Capture the cell that displays the provided text and extract its (X, Y) central coordinate. 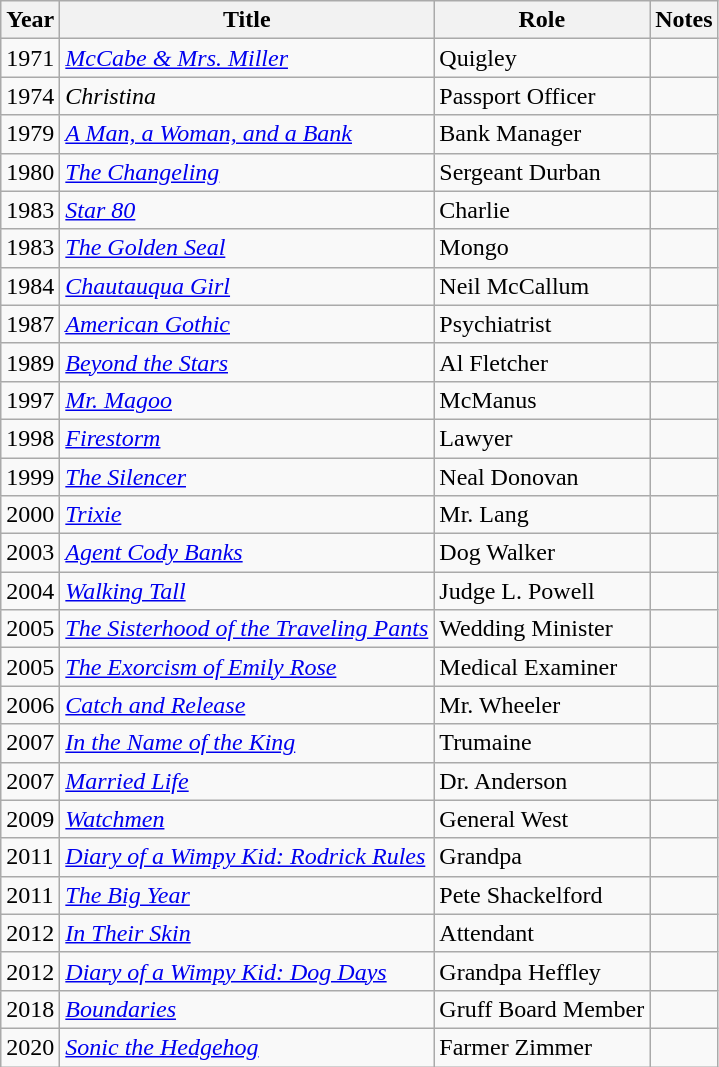
Attendant (542, 933)
Al Fletcher (542, 362)
Notes (684, 20)
Bank Manager (542, 134)
Grandpa Heffley (542, 971)
Boundaries (247, 1009)
2003 (30, 553)
1997 (30, 400)
Christina (247, 96)
Year (30, 20)
1971 (30, 58)
The Big Year (247, 895)
Agent Cody Banks (247, 553)
Mr. Magoo (247, 400)
McCabe & Mrs. Miller (247, 58)
1989 (30, 362)
Dr. Anderson (542, 781)
Married Life (247, 781)
2006 (30, 705)
Trixie (247, 515)
Firestorm (247, 438)
1974 (30, 96)
The Exorcism of Emily Rose (247, 667)
2020 (30, 1047)
2004 (30, 591)
Pete Shackelford (542, 895)
Grandpa (542, 857)
In Their Skin (247, 933)
Diary of a Wimpy Kid: Rodrick Rules (247, 857)
2018 (30, 1009)
1987 (30, 324)
McManus (542, 400)
Trumaine (542, 743)
American Gothic (247, 324)
Mongo (542, 248)
Chautauqua Girl (247, 286)
Sergeant Durban (542, 172)
Walking Tall (247, 591)
Wedding Minister (542, 629)
2009 (30, 819)
Judge L. Powell (542, 591)
Neil McCallum (542, 286)
1984 (30, 286)
Role (542, 20)
Diary of a Wimpy Kid: Dog Days (247, 971)
Star 80 (247, 210)
The Changeling (247, 172)
1980 (30, 172)
Neal Donovan (542, 477)
1998 (30, 438)
1979 (30, 134)
In the Name of the King (247, 743)
Psychiatrist (542, 324)
The Silencer (247, 477)
A Man, a Woman, and a Bank (247, 134)
Sonic the Hedgehog (247, 1047)
Title (247, 20)
Watchmen (247, 819)
Gruff Board Member (542, 1009)
Catch and Release (247, 705)
Mr. Lang (542, 515)
Passport Officer (542, 96)
Lawyer (542, 438)
General West (542, 819)
The Golden Seal (247, 248)
Medical Examiner (542, 667)
The Sisterhood of the Traveling Pants (247, 629)
Beyond the Stars (247, 362)
1999 (30, 477)
Dog Walker (542, 553)
Mr. Wheeler (542, 705)
Charlie (542, 210)
2000 (30, 515)
Quigley (542, 58)
Farmer Zimmer (542, 1047)
